Provide the (X, Y) coordinate of the cell's center where the given text is located.  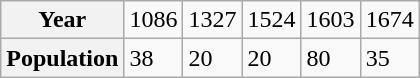
Population (62, 58)
1603 (330, 20)
38 (154, 58)
1327 (212, 20)
1086 (154, 20)
80 (330, 58)
1524 (272, 20)
1674 (390, 20)
35 (390, 58)
Year (62, 20)
